Locate the cell with the specified text and output its [X, Y] center coordinate. 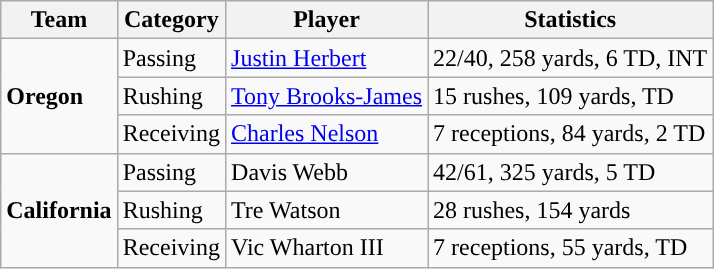
Justin Herbert [327, 58]
42/61, 325 yards, 5 TD [570, 172]
Team [59, 20]
28 rushes, 154 yards [570, 210]
Davis Webb [327, 172]
Player [327, 20]
22/40, 258 yards, 6 TD, INT [570, 58]
Vic Wharton III [327, 248]
Charles Nelson [327, 134]
15 rushes, 109 yards, TD [570, 96]
Category [171, 20]
7 receptions, 55 yards, TD [570, 248]
California [59, 210]
Statistics [570, 20]
Oregon [59, 96]
Tony Brooks-James [327, 96]
Tre Watson [327, 210]
7 receptions, 84 yards, 2 TD [570, 134]
